Find where the given text appears and provide that cell's center as (x, y) coordinate. 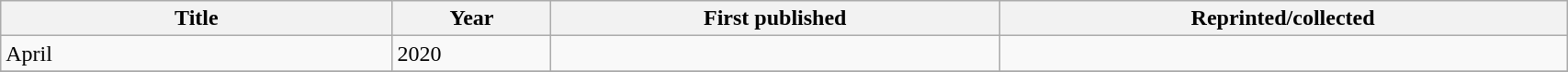
April (197, 54)
First published (775, 18)
2020 (472, 54)
Title (197, 18)
Reprinted/collected (1283, 18)
Year (472, 18)
